Return [x, y] of the center of cell containing provided text 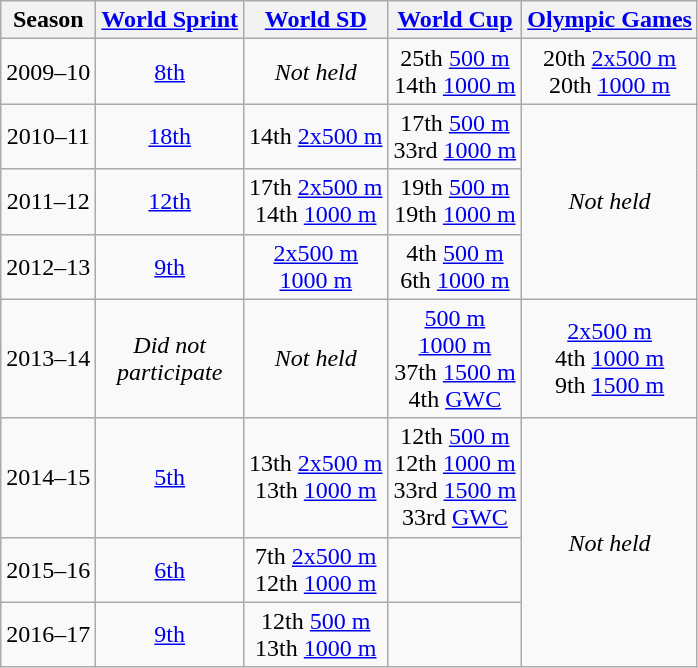
2013–14 [48, 358]
World Cup [455, 20]
World Sprint [170, 20]
2010–11 [48, 136]
2012–13 [48, 266]
12th 500 m13th 1000 m [316, 634]
Did notparticipate [170, 358]
17th 2x500 m14th 1000 m [316, 202]
Season [48, 20]
2011–12 [48, 202]
19th 500 m19th 1000 m [455, 202]
2015–16 [48, 570]
20th 2x500 m20th 1000 m [610, 72]
8th [170, 72]
2x500 m4th 1000 m9th 1500 m [610, 358]
5th [170, 478]
Olympic Games [610, 20]
500 m 1000 m37th 1500 m4th GWC [455, 358]
6th [170, 570]
4th 500 m6th 1000 m [455, 266]
2014–15 [48, 478]
13th 2x500 m13th 1000 m [316, 478]
World SD [316, 20]
12th 500 m12th 1000 m33rd 1500 m33rd GWC [455, 478]
2016–17 [48, 634]
2009–10 [48, 72]
7th 2x500 m12th 1000 m [316, 570]
14th 2x500 m [316, 136]
25th 500 m14th 1000 m [455, 72]
2x500 m 1000 m [316, 266]
17th 500 m33rd 1000 m [455, 136]
12th [170, 202]
18th [170, 136]
